Find where the given text appears and provide that cell's center as (x, y) coordinate. 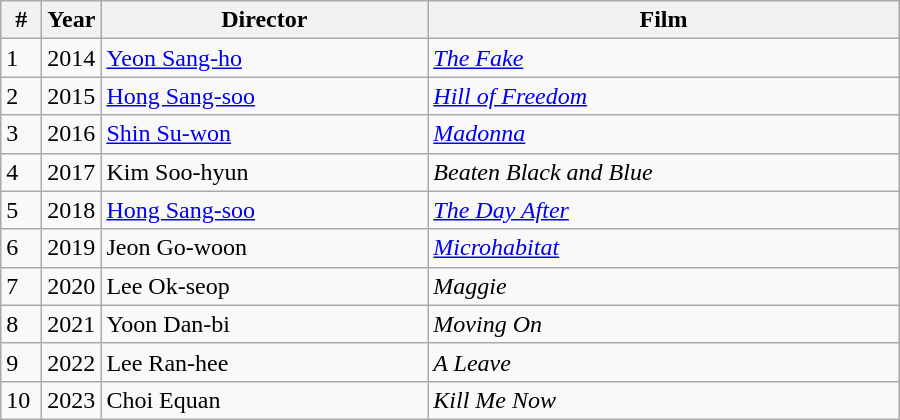
Moving On (664, 324)
10 (22, 400)
2023 (72, 400)
Maggie (664, 286)
The Fake (664, 58)
Yeon Sang-ho (264, 58)
Director (264, 20)
Beaten Black and Blue (664, 172)
5 (22, 210)
6 (22, 248)
Year (72, 20)
Shin Su-won (264, 134)
Microhabitat (664, 248)
7 (22, 286)
Madonna (664, 134)
8 (22, 324)
2017 (72, 172)
2021 (72, 324)
2015 (72, 96)
Hill of Freedom (664, 96)
4 (22, 172)
2022 (72, 362)
The Day After (664, 210)
Lee Ran-hee (264, 362)
Kill Me Now (664, 400)
2020 (72, 286)
Lee Ok-seop (264, 286)
A Leave (664, 362)
2018 (72, 210)
Jeon Go-woon (264, 248)
1 (22, 58)
# (22, 20)
Film (664, 20)
2019 (72, 248)
9 (22, 362)
2 (22, 96)
Yoon Dan-bi (264, 324)
Kim Soo-hyun (264, 172)
2014 (72, 58)
2016 (72, 134)
3 (22, 134)
Choi Equan (264, 400)
